Scan for the cell matching the given text and deliver its [x, y] coordinate at center. 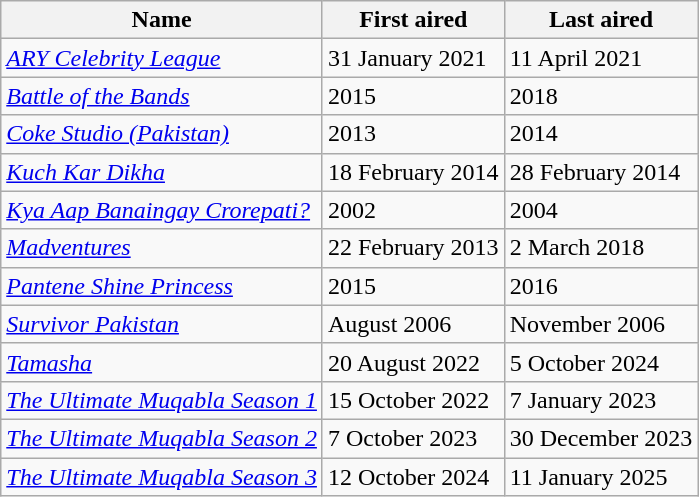
5 October 2024 [601, 362]
Madventures [162, 248]
2002 [413, 210]
Coke Studio (Pakistan) [162, 134]
2014 [601, 134]
The Ultimate Muqabla Season 3 [162, 477]
18 February 2014 [413, 172]
2018 [601, 96]
22 February 2013 [413, 248]
The Ultimate Muqabla Season 1 [162, 400]
Pantene Shine Princess [162, 286]
Survivor Pakistan [162, 324]
30 December 2023 [601, 438]
20 August 2022 [413, 362]
2 March 2018 [601, 248]
2013 [413, 134]
November 2006 [601, 324]
28 February 2014 [601, 172]
The Ultimate Muqabla Season 2 [162, 438]
11 January 2025 [601, 477]
11 April 2021 [601, 58]
7 October 2023 [413, 438]
First aired [413, 20]
Battle of the Bands [162, 96]
31 January 2021 [413, 58]
Kuch Kar Dikha [162, 172]
Kya Aap Banaingay Crorepati? [162, 210]
August 2006 [413, 324]
2016 [601, 286]
2004 [601, 210]
15 October 2022 [413, 400]
Last aired [601, 20]
12 October 2024 [413, 477]
Name [162, 20]
ARY Celebrity League [162, 58]
Tamasha [162, 362]
7 January 2023 [601, 400]
